Locate the cell with the specified text and output its (X, Y) center coordinate. 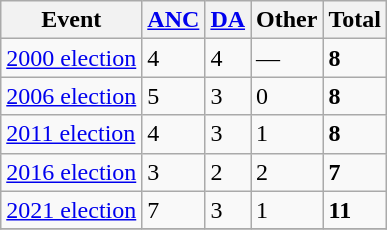
11 (355, 210)
Event (72, 20)
— (287, 58)
2016 election (72, 172)
2006 election (72, 96)
ANC (174, 20)
Other (287, 20)
2011 election (72, 134)
DA (228, 20)
0 (287, 96)
2021 election (72, 210)
2000 election (72, 58)
5 (174, 96)
Total (355, 20)
